Determine the (X, Y) coordinate at the center of the cell enclosing the given text.  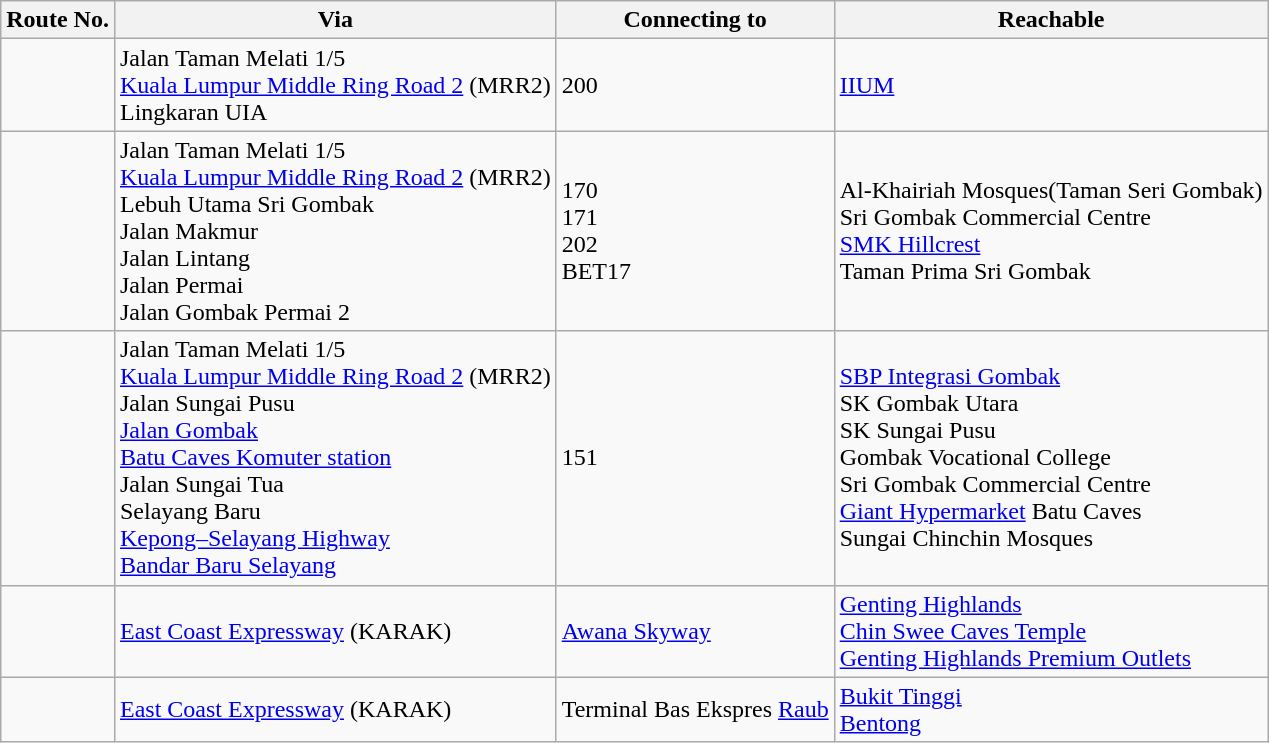
Al-Khairiah Mosques(Taman Seri Gombak) Sri Gombak Commercial Centre SMK Hillcrest Taman Prima Sri Gombak (1051, 231)
IIUM (1051, 85)
170 171 202 BET17 (695, 231)
Jalan Taman Melati 1/5 Kuala Lumpur Middle Ring Road 2 (MRR2) Lingkaran UIA (335, 85)
Jalan Taman Melati 1/5 Kuala Lumpur Middle Ring Road 2 (MRR2) Lebuh Utama Sri Gombak Jalan Makmur Jalan Lintang Jalan Permai Jalan Gombak Permai 2 (335, 231)
Reachable (1051, 20)
Bukit Tinggi Bentong (1051, 710)
Genting Highlands Chin Swee Caves Temple Genting Highlands Premium Outlets (1051, 631)
Awana Skyway (695, 631)
Via (335, 20)
200 (695, 85)
Connecting to (695, 20)
151 (695, 458)
Route No. (58, 20)
Terminal Bas Ekspres Raub (695, 710)
